From the cell containing the given text, extract its center point as [X, Y] coordinate. 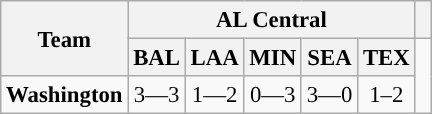
MIN [272, 58]
TEX [386, 58]
BAL [156, 58]
3—3 [156, 95]
1–2 [386, 95]
0—3 [272, 95]
3—0 [329, 95]
Washington [64, 95]
SEA [329, 58]
1—2 [214, 95]
AL Central [272, 20]
Team [64, 38]
LAA [214, 58]
